Detect which cell encompasses the target text, then output its [x, y] center coordinate. 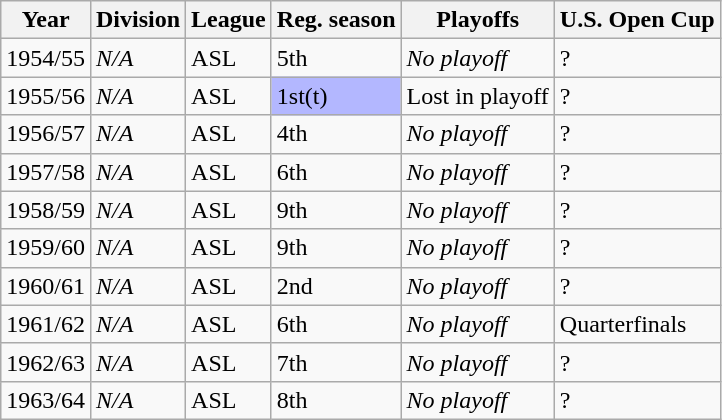
U.S. Open Cup [637, 20]
Division [138, 20]
8th [336, 400]
League [229, 20]
1963/64 [46, 400]
Quarterfinals [637, 324]
7th [336, 362]
1957/58 [46, 172]
Playoffs [478, 20]
Year [46, 20]
1st(t) [336, 96]
Lost in playoff [478, 96]
1956/57 [46, 134]
1955/56 [46, 96]
Reg. season [336, 20]
1960/61 [46, 286]
1962/63 [46, 362]
1958/59 [46, 210]
4th [336, 134]
2nd [336, 286]
1961/62 [46, 324]
5th [336, 58]
1954/55 [46, 58]
1959/60 [46, 248]
